Identify which cell holds the provided text, then report its [x, y] central coordinate. 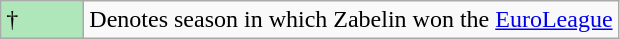
Denotes season in which Zabelin won the EuroLeague [351, 20]
† [42, 20]
